Return [x, y] of the center of cell containing provided text 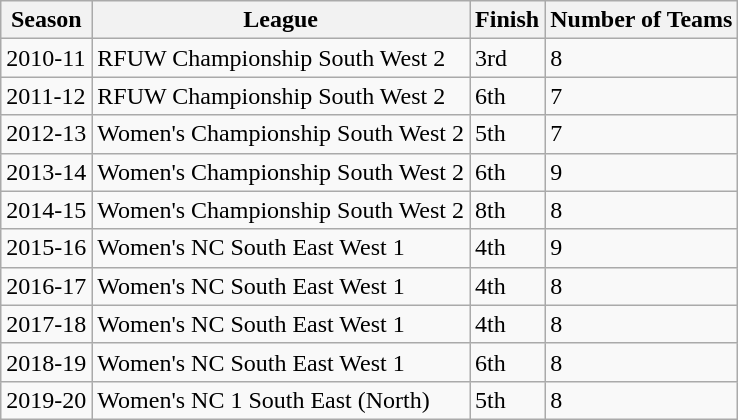
Finish [508, 20]
2010-11 [46, 58]
8th [508, 210]
2017-18 [46, 324]
Season [46, 20]
2012-13 [46, 134]
2015-16 [46, 248]
2011-12 [46, 96]
2013-14 [46, 172]
Number of Teams [642, 20]
Women's NC 1 South East (North) [281, 400]
2014-15 [46, 210]
League [281, 20]
3rd [508, 58]
2016-17 [46, 286]
2019-20 [46, 400]
2018-19 [46, 362]
